Locate the cell with the specified text and output its (X, Y) center coordinate. 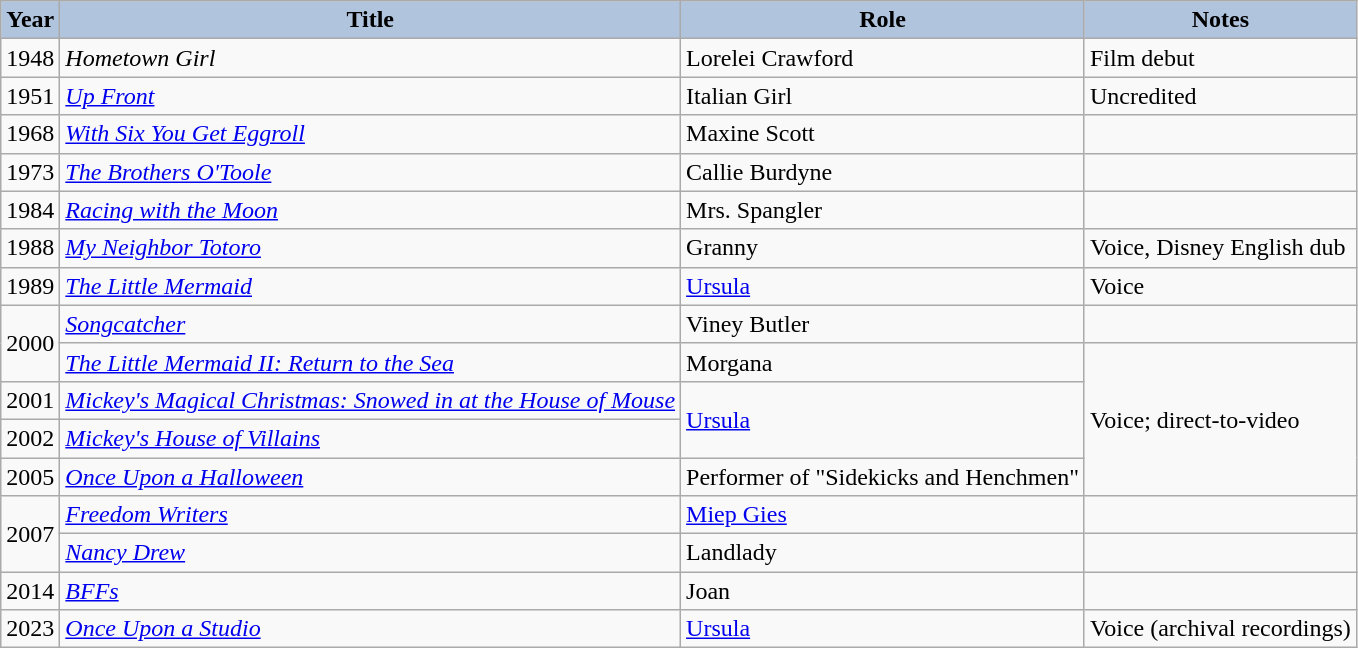
Freedom Writers (370, 515)
Year (30, 20)
2000 (30, 343)
Callie Burdyne (883, 172)
Voice (1220, 286)
Notes (1220, 20)
2002 (30, 438)
Lorelei Crawford (883, 58)
Viney Butler (883, 324)
Mickey's House of Villains (370, 438)
The Little Mermaid II: Return to the Sea (370, 362)
Up Front (370, 96)
1984 (30, 210)
Role (883, 20)
2007 (30, 534)
1951 (30, 96)
1988 (30, 248)
Voice; direct-to-video (1220, 419)
Maxine Scott (883, 134)
Racing with the Moon (370, 210)
Hometown Girl (370, 58)
With Six You Get Eggroll (370, 134)
Morgana (883, 362)
1989 (30, 286)
Miep Gies (883, 515)
The Little Mermaid (370, 286)
BFFs (370, 591)
2014 (30, 591)
Mrs. Spangler (883, 210)
Title (370, 20)
Granny (883, 248)
Once Upon a Studio (370, 629)
1948 (30, 58)
Performer of "Sidekicks and Henchmen" (883, 477)
2001 (30, 400)
2023 (30, 629)
Mickey's Magical Christmas: Snowed in at the House of Mouse (370, 400)
2005 (30, 477)
My Neighbor Totoro (370, 248)
Joan (883, 591)
Voice, Disney English dub (1220, 248)
Landlady (883, 553)
Songcatcher (370, 324)
Once Upon a Halloween (370, 477)
Nancy Drew (370, 553)
Film debut (1220, 58)
Uncredited (1220, 96)
1973 (30, 172)
1968 (30, 134)
Italian Girl (883, 96)
Voice (archival recordings) (1220, 629)
The Brothers O'Toole (370, 172)
